Search for the cell housing the specified text and yield its [X, Y] center coordinate. 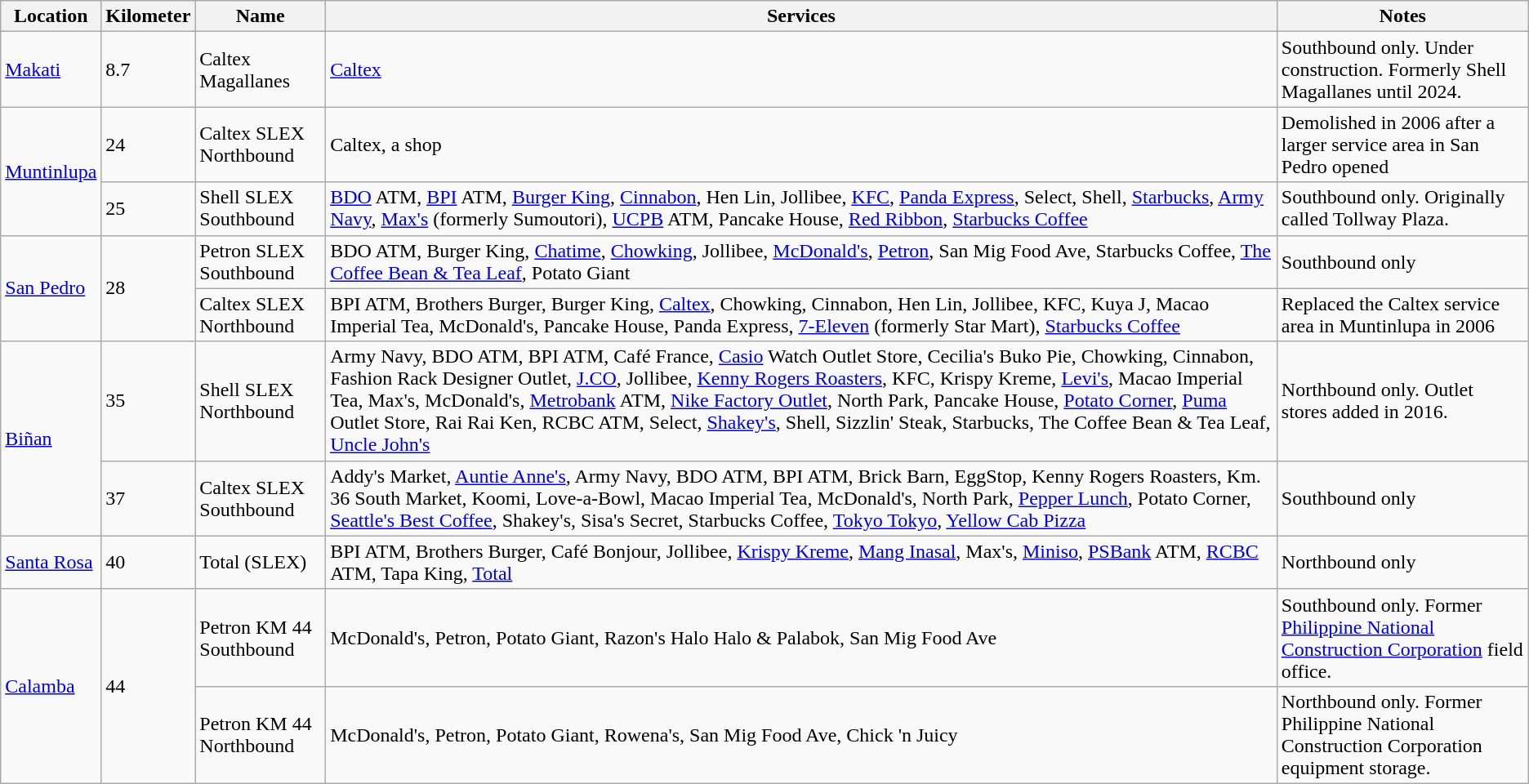
McDonald's, Petron, Potato Giant, Razon's Halo Halo & Palabok, San Mig Food Ave [802, 637]
Biñan [51, 439]
Total (SLEX) [261, 562]
Santa Rosa [51, 562]
Southbound only. Under construction. Formerly Shell Magallanes until 2024. [1402, 69]
San Pedro [51, 288]
Petron KM 44 Southbound [261, 637]
24 [149, 145]
Muntinlupa [51, 171]
8.7 [149, 69]
BDO ATM, Burger King, Chatime, Chowking, Jollibee, McDonald's, Petron, San Mig Food Ave, Starbucks Coffee, The Coffee Bean & Tea Leaf, Potato Giant [802, 261]
37 [149, 498]
Southbound only. Originally called Tollway Plaza. [1402, 209]
Replaced the Caltex service area in Muntinlupa in 2006 [1402, 315]
25 [149, 209]
Northbound only. Former Philippine National Construction Corporation equipment storage. [1402, 735]
Petron SLEX Southbound [261, 261]
Notes [1402, 16]
Southbound only. Former Philippine National Construction Corporation field office. [1402, 637]
Shell SLEX Southbound [261, 209]
Name [261, 16]
Shell SLEX Northbound [261, 401]
Northbound only. Outlet stores added in 2016. [1402, 401]
Services [802, 16]
Demolished in 2006 after a larger service area in San Pedro opened [1402, 145]
Caltex SLEX Southbound [261, 498]
Caltex Magallanes [261, 69]
44 [149, 686]
Petron KM 44 Northbound [261, 735]
Northbound only [1402, 562]
McDonald's, Petron, Potato Giant, Rowena's, San Mig Food Ave, Chick 'n Juicy [802, 735]
Calamba [51, 686]
BPI ATM, Brothers Burger, Café Bonjour, Jollibee, Krispy Kreme, Mang Inasal, Max's, Miniso, PSBank ATM, RCBC ATM, Tapa King, Total [802, 562]
Caltex, a shop [802, 145]
35 [149, 401]
Location [51, 16]
Makati [51, 69]
Caltex [802, 69]
40 [149, 562]
28 [149, 288]
Kilometer [149, 16]
